Detect which cell encompasses the target text, then output its [x, y] center coordinate. 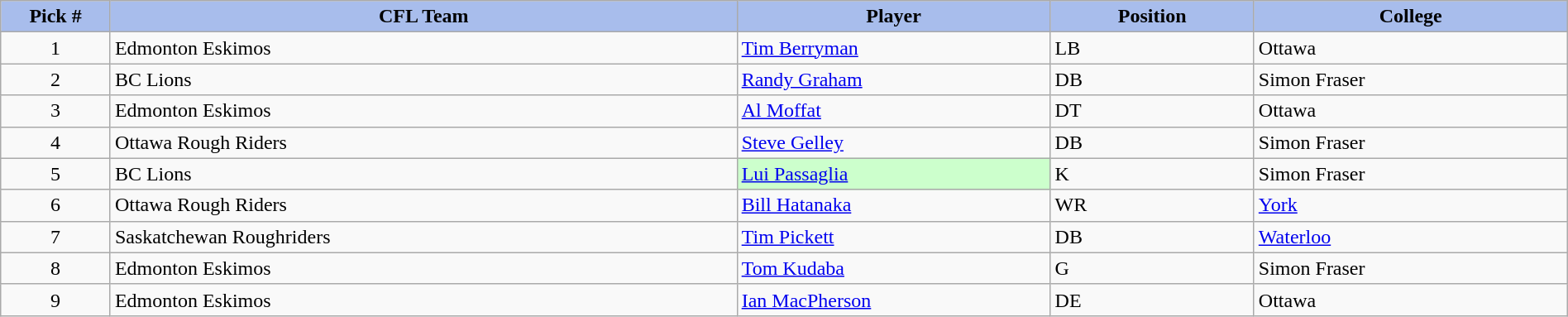
Saskatchewan Roughriders [423, 237]
7 [56, 237]
Steve Gelley [893, 142]
6 [56, 205]
9 [56, 300]
Bill Hatanaka [893, 205]
K [1152, 174]
CFL Team [423, 17]
Waterloo [1411, 237]
LB [1152, 48]
5 [56, 174]
Al Moffat [893, 111]
Tim Pickett [893, 237]
DE [1152, 300]
College [1411, 17]
Tom Kudaba [893, 268]
Pick # [56, 17]
2 [56, 79]
Player [893, 17]
3 [56, 111]
G [1152, 268]
8 [56, 268]
Lui Passaglia [893, 174]
1 [56, 48]
Tim Berryman [893, 48]
Position [1152, 17]
Randy Graham [893, 79]
WR [1152, 205]
4 [56, 142]
York [1411, 205]
DT [1152, 111]
Ian MacPherson [893, 300]
